Detect which cell encompasses the target text, then output its [X, Y] center coordinate. 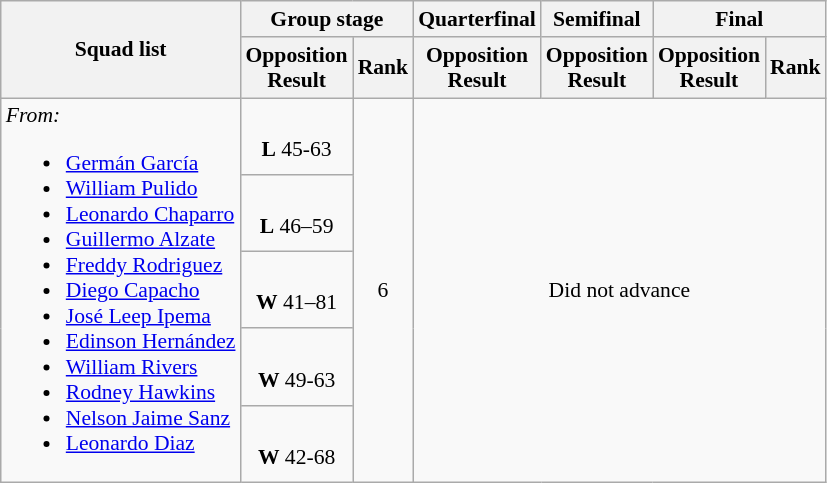
L 45-63 [297, 136]
Semifinal [597, 19]
W 42-68 [297, 444]
Final [740, 19]
Squad list [121, 50]
Quarterfinal [477, 19]
W 49-63 [297, 368]
Group stage [328, 19]
Did not advance [619, 290]
6 [384, 290]
L 46–59 [297, 214]
W 41–81 [297, 290]
